From the cell containing the given text, extract its center point as (X, Y) coordinate. 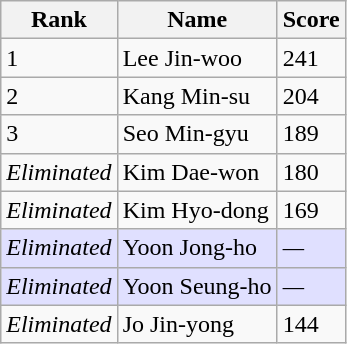
Lee Jin-woo (197, 58)
Score (311, 20)
Yoon Jong-ho (197, 248)
Jo Jin-yong (197, 324)
Kim Dae-won (197, 172)
Kim Hyo-dong (197, 210)
Kang Min-su (197, 96)
Name (197, 20)
1 (59, 58)
169 (311, 210)
Seo Min-gyu (197, 134)
Yoon Seung-ho (197, 286)
241 (311, 58)
189 (311, 134)
Rank (59, 20)
3 (59, 134)
204 (311, 96)
2 (59, 96)
180 (311, 172)
144 (311, 324)
